Output the [x, y] coordinate of the center of the cell containing the given text.  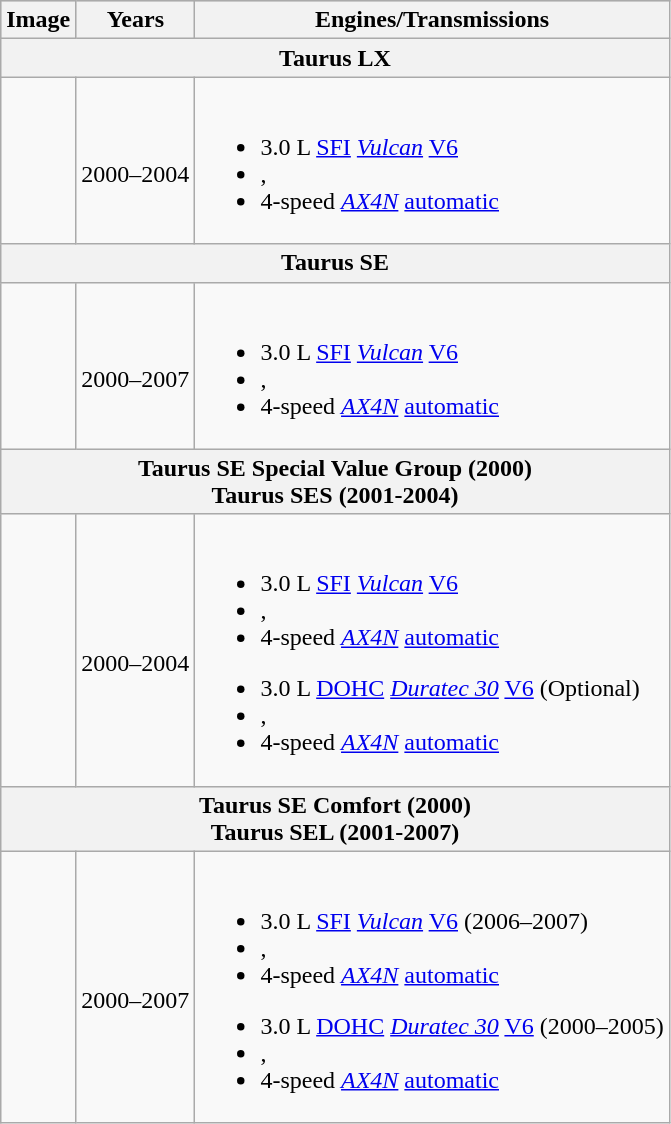
3.0 L SFI Vulcan V6 (2006–2007), 4-speed AX4N automatic3.0 L DOHC Duratec 30 V6 (2000–2005), 4-speed AX4N automatic [432, 987]
Engines/Transmissions [432, 20]
Taurus SE Comfort (2000)Taurus SEL (2001-2007) [336, 818]
Years [136, 20]
Taurus SE Special Value Group (2000)Taurus SES (2001-2004) [336, 482]
3.0 L SFI Vulcan V6, 4-speed AX4N automatic3.0 L DOHC Duratec 30 V6 (Optional), 4-speed AX4N automatic [432, 650]
Taurus LX [336, 58]
Image [38, 20]
Taurus SE [336, 263]
